Pinpoint the cell where the given text exists, returning its [X, Y] midpoint coordinate. 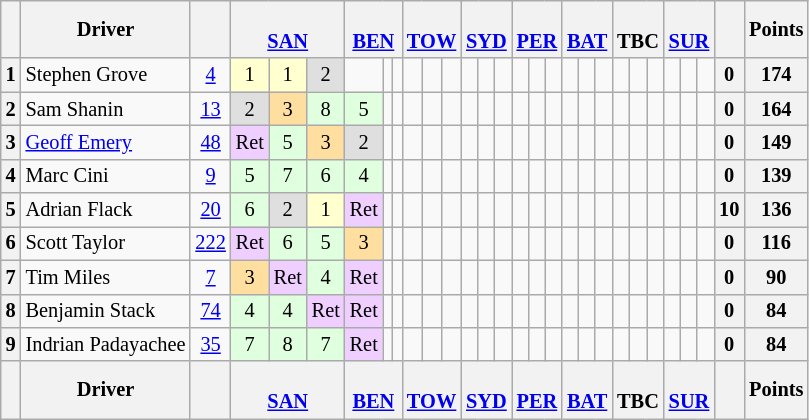
139 [776, 176]
136 [776, 210]
74 [210, 311]
Scott Taylor [106, 243]
Stephen Grove [106, 75]
Tim Miles [106, 277]
Benjamin Stack [106, 311]
149 [776, 142]
174 [776, 75]
Marc Cini [106, 176]
Geoff Emery [106, 142]
20 [210, 210]
Sam Shanin [106, 109]
116 [776, 243]
13 [210, 109]
90 [776, 277]
10 [729, 210]
48 [210, 142]
164 [776, 109]
Adrian Flack [106, 210]
35 [210, 344]
Indrian Padayachee [106, 344]
222 [210, 243]
